Pinpoint the cell where the given text exists, returning its (x, y) midpoint coordinate. 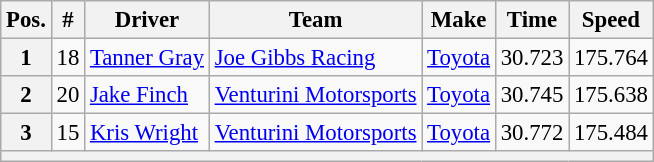
1 (26, 58)
Time (532, 20)
2 (26, 95)
Joe Gibbs Racing (315, 58)
Tanner Gray (148, 58)
30.745 (532, 95)
Driver (148, 20)
20 (68, 95)
18 (68, 58)
Jake Finch (148, 95)
30.772 (532, 133)
Make (459, 20)
3 (26, 133)
15 (68, 133)
175.764 (612, 58)
175.484 (612, 133)
Pos. (26, 20)
Kris Wright (148, 133)
Speed (612, 20)
30.723 (532, 58)
175.638 (612, 95)
Team (315, 20)
# (68, 20)
